Determine the [x, y] coordinate at the center of the cell enclosing the given text.  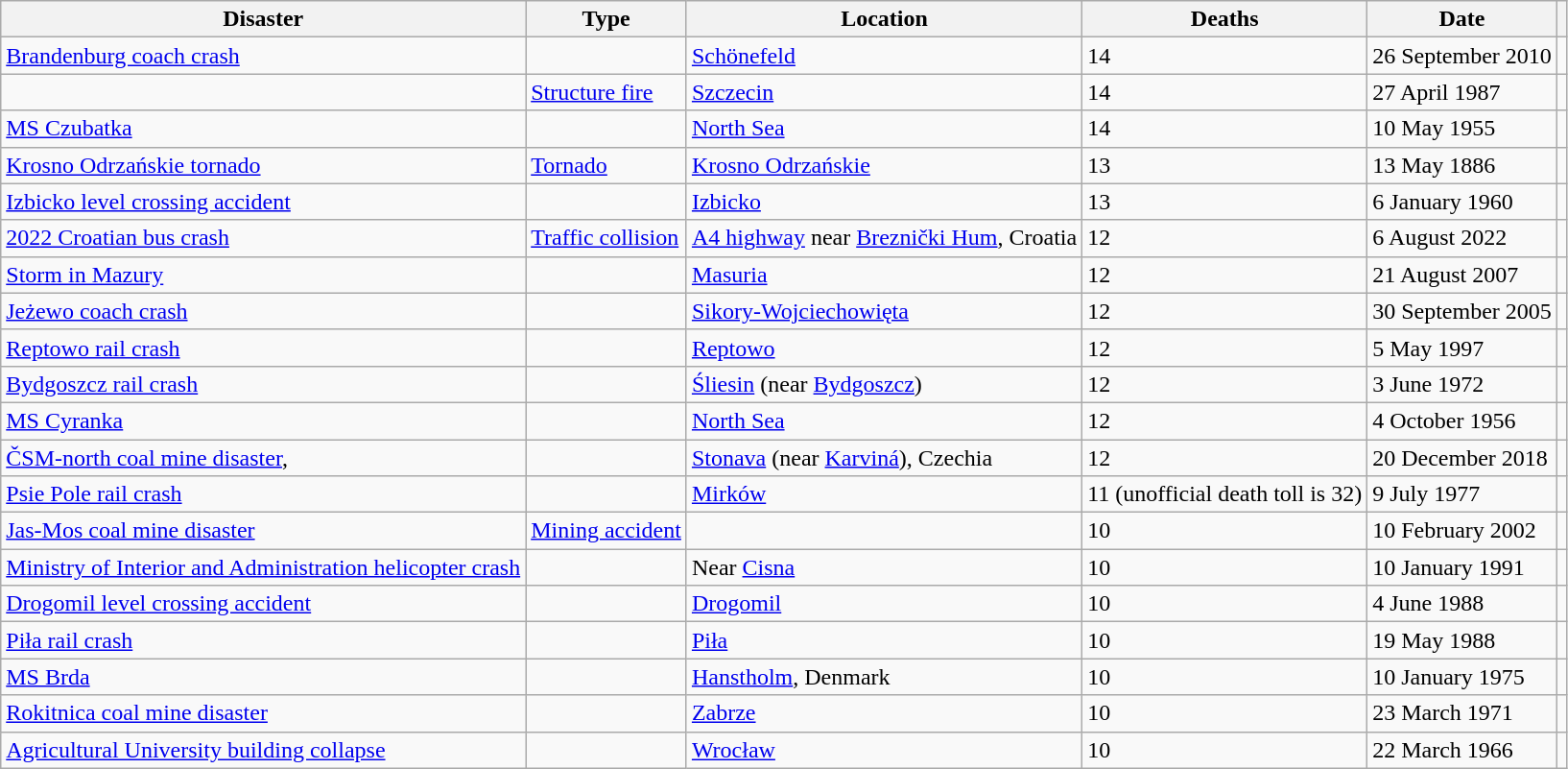
Izbicko level crossing accident [263, 202]
27 April 1987 [1462, 92]
Agricultural University building collapse [263, 750]
Structure fire [606, 92]
3 June 1972 [1462, 384]
A4 highway near Breznički Hum, Croatia [884, 238]
Psie Pole rail crash [263, 494]
20 December 2018 [1462, 458]
Drogomil level crossing accident [263, 604]
6 January 1960 [1462, 202]
10 January 1975 [1462, 677]
Izbicko [884, 202]
5 May 1997 [1462, 348]
26 September 2010 [1462, 56]
Hanstholm, Denmark [884, 677]
10 January 1991 [1462, 567]
Sikory-Wojciechowięta [884, 311]
19 May 1988 [1462, 640]
Bydgoszcz rail crash [263, 384]
Piła rail crash [263, 640]
Zabrze [884, 713]
MS Brda [263, 677]
2022 Croatian bus crash [263, 238]
30 September 2005 [1462, 311]
10 February 2002 [1462, 531]
4 June 1988 [1462, 604]
13 May 1886 [1462, 165]
Reptowo [884, 348]
Masuria [884, 275]
Śliesin (near Bydgoszcz) [884, 384]
Brandenburg coach crash [263, 56]
Rokitnica coal mine disaster [263, 713]
ČSM-north coal mine disaster, [263, 458]
Date [1462, 19]
4 October 1956 [1462, 421]
Traffic collision [606, 238]
Schönefeld [884, 56]
Reptowo rail crash [263, 348]
MS Czubatka [263, 129]
Disaster [263, 19]
11 (unofficial death toll is 32) [1224, 494]
Stonava (near Karviná), Czechia [884, 458]
Drogomil [884, 604]
21 August 2007 [1462, 275]
23 March 1971 [1462, 713]
Jeżewo coach crash [263, 311]
Krosno Odrzańskie tornado [263, 165]
22 March 1966 [1462, 750]
Piła [884, 640]
10 May 1955 [1462, 129]
Ministry of Interior and Administration helicopter crash [263, 567]
Wrocław [884, 750]
Mining accident [606, 531]
Tornado [606, 165]
MS Cyranka [263, 421]
Mirków [884, 494]
Type [606, 19]
Location [884, 19]
Near Cisna [884, 567]
Storm in Mazury [263, 275]
Szczecin [884, 92]
6 August 2022 [1462, 238]
Krosno Odrzańskie [884, 165]
Jas-Mos coal mine disaster [263, 531]
9 July 1977 [1462, 494]
Deaths [1224, 19]
